Output the [x, y] coordinate of the center of the cell containing the given text.  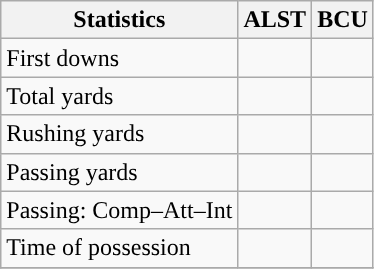
ALST [275, 20]
Passing yards [120, 172]
Total yards [120, 96]
Passing: Comp–Att–Int [120, 210]
Time of possession [120, 248]
BCU [343, 20]
Statistics [120, 20]
Rushing yards [120, 134]
First downs [120, 58]
